From the cell containing the given text, extract its center point as (x, y) coordinate. 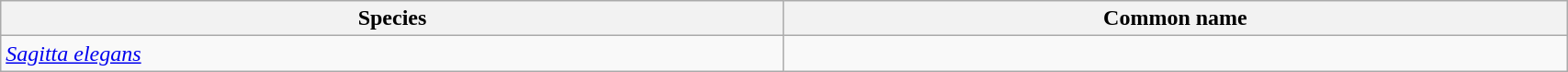
Species (392, 18)
Sagitta elegans (392, 54)
Common name (1175, 18)
